Detect which cell encompasses the target text, then output its (X, Y) center coordinate. 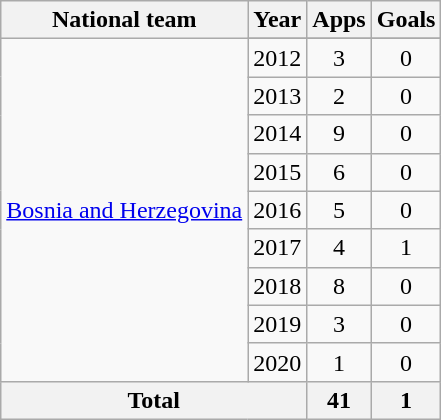
Year (278, 20)
National team (124, 20)
2 (339, 96)
5 (339, 210)
Total (154, 400)
41 (339, 400)
9 (339, 134)
2020 (278, 362)
2013 (278, 96)
8 (339, 286)
2016 (278, 210)
Goals (406, 20)
2017 (278, 248)
Apps (339, 20)
2015 (278, 172)
2018 (278, 286)
6 (339, 172)
2014 (278, 134)
4 (339, 248)
Bosnia and Herzegovina (124, 210)
2012 (278, 58)
2019 (278, 324)
